Return the (x, y) coordinate for the center point of the cell that contains the specified text.  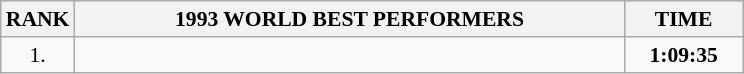
TIME (684, 19)
RANK (38, 19)
1. (38, 55)
1993 WORLD BEST PERFORMERS (349, 19)
1:09:35 (684, 55)
